Return the (X, Y) coordinate for the center point of the cell that contains the specified text.  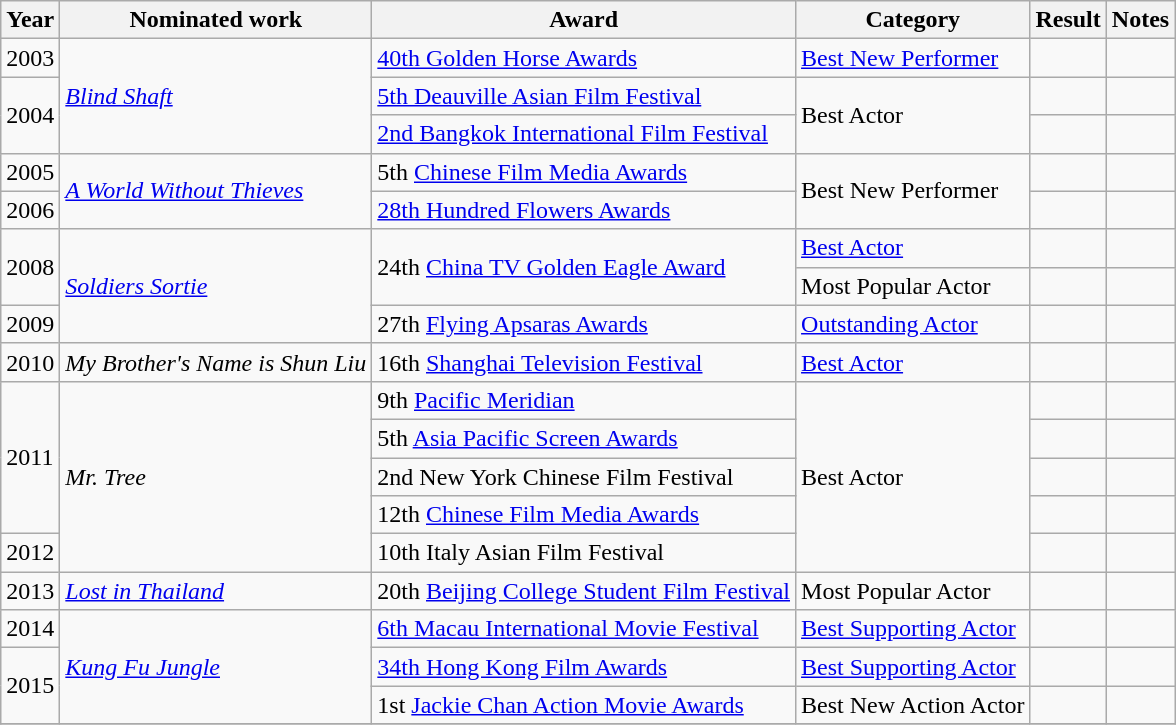
2006 (30, 210)
2nd Bangkok International Film Festival (584, 134)
A World Without Thieves (216, 191)
20th Beijing College Student Film Festival (584, 591)
Notes (1140, 20)
5th Chinese Film Media Awards (584, 172)
5th Asia Pacific Screen Awards (584, 438)
Year (30, 20)
5th Deauville Asian Film Festival (584, 96)
2005 (30, 172)
2013 (30, 591)
Outstanding Actor (913, 324)
2010 (30, 362)
2004 (30, 115)
2003 (30, 58)
2012 (30, 553)
Lost in Thailand (216, 591)
12th Chinese Film Media Awards (584, 515)
34th Hong Kong Film Awards (584, 667)
Award (584, 20)
Category (913, 20)
2008 (30, 267)
24th China TV Golden Eagle Award (584, 267)
27th Flying Apsaras Awards (584, 324)
2014 (30, 629)
2015 (30, 686)
2011 (30, 457)
16th Shanghai Television Festival (584, 362)
28th Hundred Flowers Awards (584, 210)
1st Jackie Chan Action Movie Awards (584, 705)
2nd New York Chinese Film Festival (584, 477)
Nominated work (216, 20)
40th Golden Horse Awards (584, 58)
Blind Shaft (216, 96)
10th Italy Asian Film Festival (584, 553)
6th Macau International Movie Festival (584, 629)
Soldiers Sortie (216, 286)
Kung Fu Jungle (216, 667)
Best New Action Actor (913, 705)
Result (1068, 20)
9th Pacific Meridian (584, 400)
2009 (30, 324)
Mr. Tree (216, 476)
My Brother's Name is Shun Liu (216, 362)
